Locate the cell with the specified text and output its [X, Y] center coordinate. 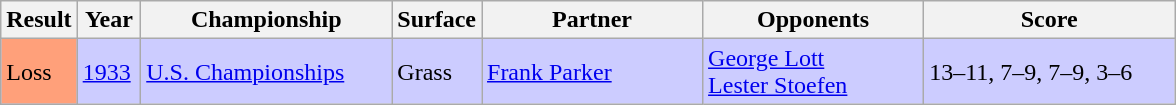
Loss [39, 72]
Score [1050, 20]
Opponents [814, 20]
13–11, 7–9, 7–9, 3–6 [1050, 72]
Frank Parker [592, 72]
1933 [109, 72]
U.S. Championships [266, 72]
Result [39, 20]
Grass [437, 72]
Year [109, 20]
Surface [437, 20]
George Lott Lester Stoefen [814, 72]
Partner [592, 20]
Championship [266, 20]
